Return [x, y] of the center of cell containing provided text 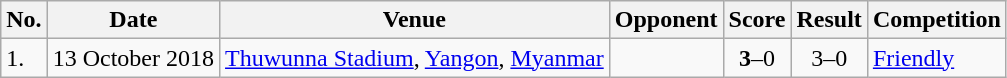
No. [24, 20]
Venue [415, 20]
Thuwunna Stadium, Yangon, Myanmar [415, 58]
Result [829, 20]
Opponent [666, 20]
Friendly [936, 58]
13 October 2018 [133, 58]
Competition [936, 20]
Score [757, 20]
Date [133, 20]
1. [24, 58]
